Locate the cell with the specified text and output its (x, y) center coordinate. 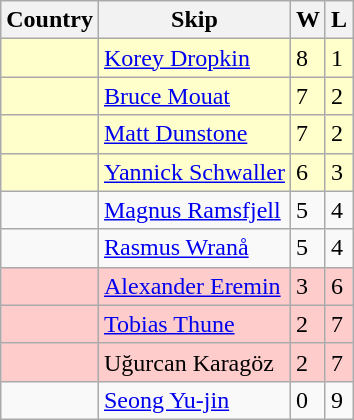
Skip (194, 20)
L (338, 20)
Uğurcan Karagöz (194, 362)
Rasmus Wranå (194, 248)
Tobias Thune (194, 324)
Alexander Eremin (194, 286)
9 (338, 400)
Korey Dropkin (194, 58)
Yannick Schwaller (194, 172)
0 (308, 400)
1 (338, 58)
Matt Dunstone (194, 134)
8 (308, 58)
Country (50, 20)
Bruce Mouat (194, 96)
Magnus Ramsfjell (194, 210)
W (308, 20)
Seong Yu-jin (194, 400)
